Determine the [X, Y] coordinate at the center of the cell enclosing the given text.  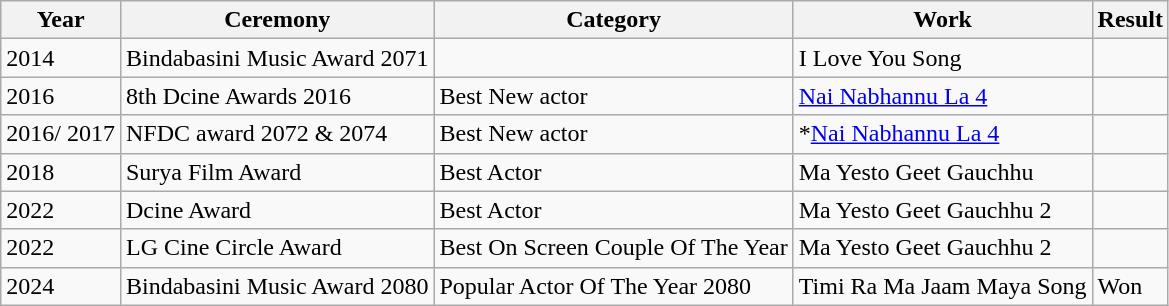
Bindabasini Music Award 2071 [277, 58]
Best On Screen Couple Of The Year [614, 248]
2016 [61, 96]
Year [61, 20]
Ceremony [277, 20]
Result [1130, 20]
Nai Nabhannu La 4 [942, 96]
Popular Actor Of The Year 2080 [614, 286]
8th Dcine Awards 2016 [277, 96]
Bindabasini Music Award 2080 [277, 286]
Work [942, 20]
Surya Film Award [277, 172]
Won [1130, 286]
Ma Yesto Geet Gauchhu [942, 172]
Timi Ra Ma Jaam Maya Song [942, 286]
2018 [61, 172]
LG Cine Circle Award [277, 248]
Category [614, 20]
*Nai Nabhannu La 4 [942, 134]
I Love You Song [942, 58]
2016/ 2017 [61, 134]
Dcine Award [277, 210]
2014 [61, 58]
NFDC award 2072 & 2074 [277, 134]
2024 [61, 286]
